From the cell containing the given text, extract its center point as [X, Y] coordinate. 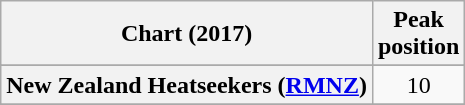
Chart (2017) [187, 34]
10 [418, 85]
Peak position [418, 34]
New Zealand Heatseekers (RMNZ) [187, 85]
